Return the (x, y) coordinate for the center point of the cell that contains the specified text.  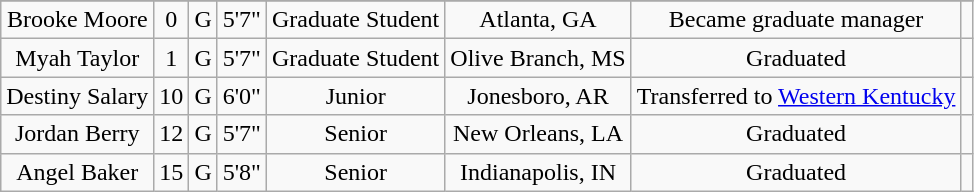
Destiny Salary (78, 96)
Myah Taylor (78, 58)
Angel Baker (78, 172)
Jonesboro, AR (538, 96)
Indianapolis, IN (538, 172)
0 (172, 20)
Olive Branch, MS (538, 58)
Became graduate manager (796, 20)
Junior (355, 96)
Brooke Moore (78, 20)
10 (172, 96)
6'0" (242, 96)
5'8" (242, 172)
Atlanta, GA (538, 20)
15 (172, 172)
12 (172, 134)
Transferred to Western Kentucky (796, 96)
New Orleans, LA (538, 134)
1 (172, 58)
Jordan Berry (78, 134)
